Search for the cell housing the specified text and yield its (X, Y) center coordinate. 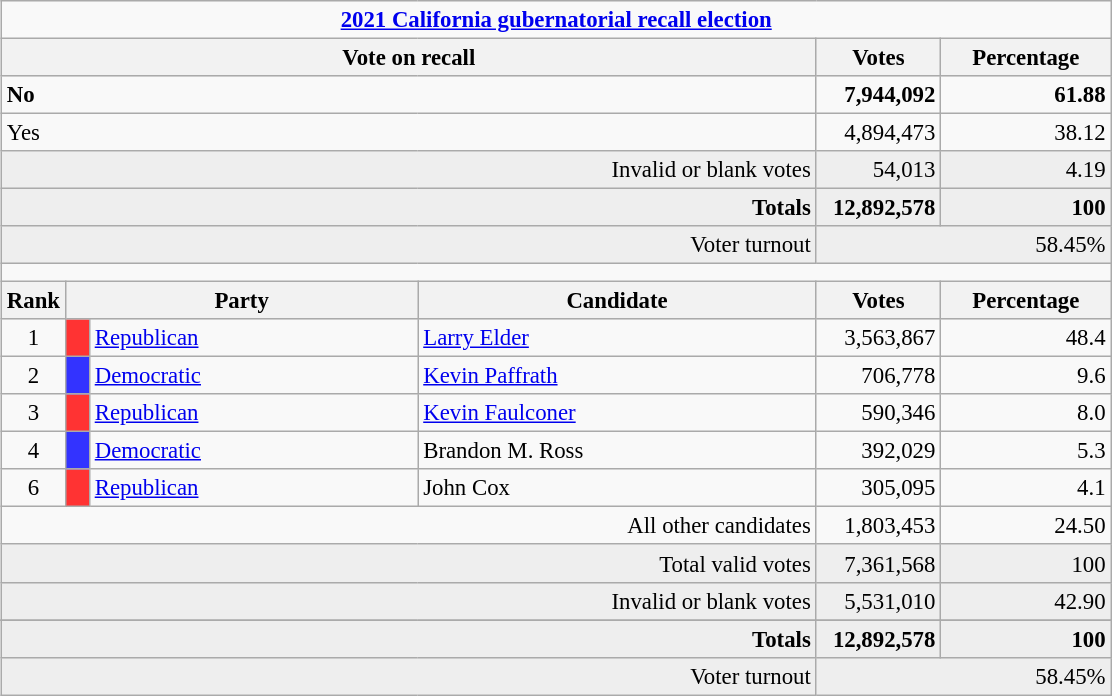
6 (34, 488)
7,944,092 (878, 95)
Total valid votes (410, 564)
4 (34, 451)
Brandon M. Ross (617, 451)
3 (34, 413)
Yes (410, 133)
2 (34, 376)
Kevin Paffrath (617, 376)
Vote on recall (410, 58)
38.12 (1026, 133)
24.50 (1026, 526)
48.4 (1026, 338)
305,095 (878, 488)
4.19 (1026, 170)
8.0 (1026, 413)
No (410, 95)
706,778 (878, 376)
Party (242, 301)
392,029 (878, 451)
7,361,568 (878, 564)
2021 California gubernatorial recall election (556, 20)
1,803,453 (878, 526)
John Cox (617, 488)
Kevin Faulconer (617, 413)
All other candidates (410, 526)
9.6 (1026, 376)
4,894,473 (878, 133)
5.3 (1026, 451)
42.90 (1026, 601)
5,531,010 (878, 601)
61.88 (1026, 95)
Larry Elder (617, 338)
Rank (34, 301)
1 (34, 338)
Candidate (617, 301)
590,346 (878, 413)
3,563,867 (878, 338)
54,013 (878, 170)
4.1 (1026, 488)
